Determine the [X, Y] coordinate at the center of the cell enclosing the given text.  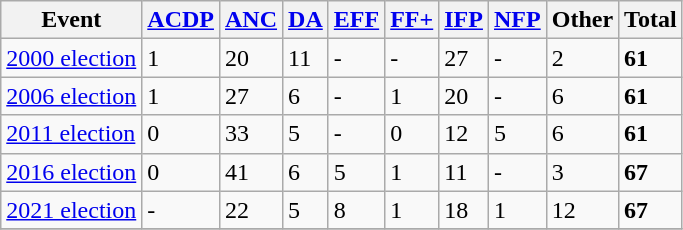
FF+ [412, 20]
EFF [356, 20]
Other [582, 20]
3 [582, 172]
2006 election [72, 96]
41 [250, 172]
2000 election [72, 58]
NFP [517, 20]
2021 election [72, 210]
Total [651, 20]
2 [582, 58]
18 [464, 210]
IFP [464, 20]
33 [250, 134]
2016 election [72, 172]
2011 election [72, 134]
ANC [250, 20]
8 [356, 210]
DA [306, 20]
Event [72, 20]
ACDP [181, 20]
22 [250, 210]
